From the cell containing the given text, extract its center point as [x, y] coordinate. 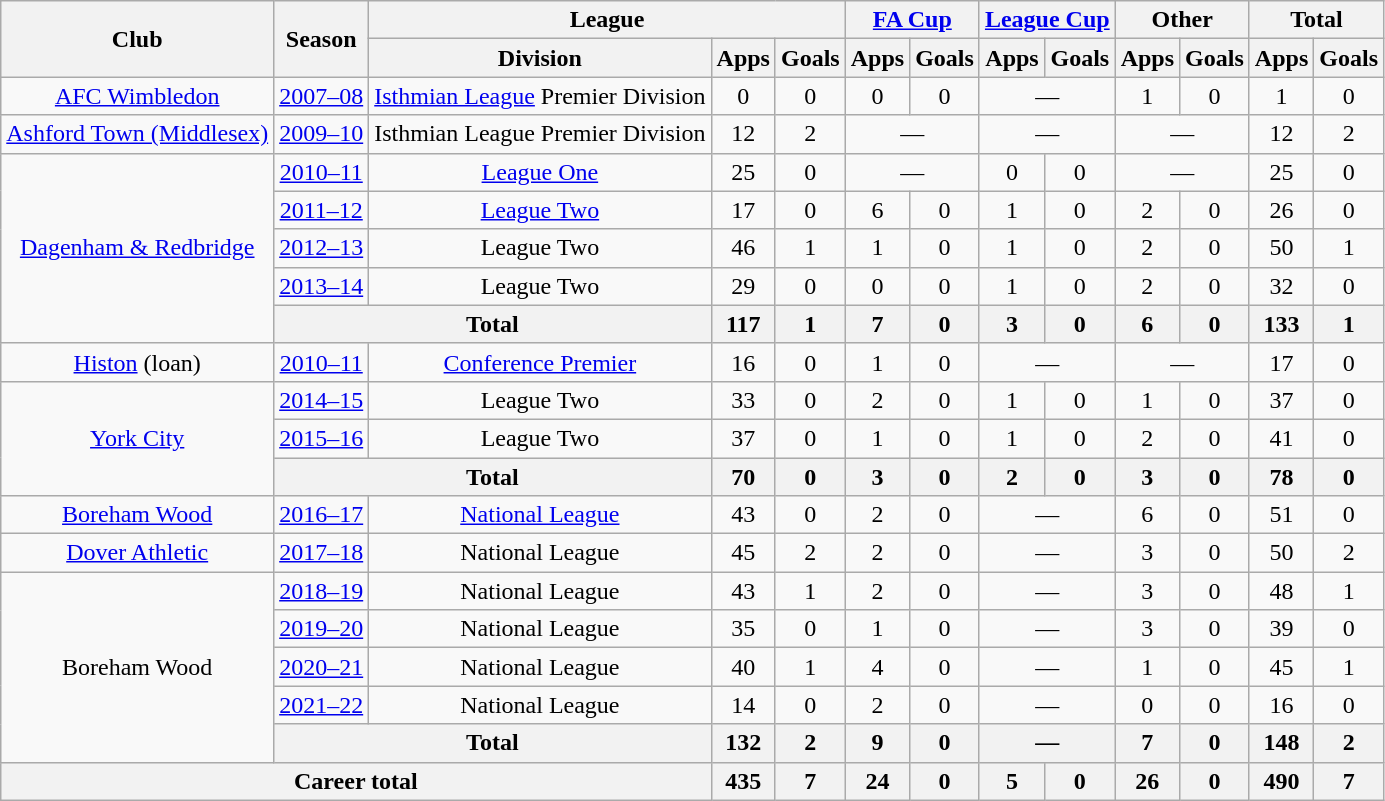
2009–10 [322, 134]
41 [1281, 438]
2014–15 [322, 400]
League One [540, 172]
2017–18 [322, 553]
League Cup [1047, 20]
40 [743, 667]
2021–22 [322, 705]
35 [743, 629]
2015–16 [322, 438]
2012–13 [322, 248]
Club [138, 39]
Career total [356, 781]
70 [743, 477]
League [608, 20]
148 [1281, 743]
4 [877, 667]
24 [877, 781]
FA Cup [912, 20]
5 [1012, 781]
490 [1281, 781]
Conference Premier [540, 362]
117 [743, 324]
2020–21 [322, 667]
2011–12 [322, 210]
2007–08 [322, 96]
2016–17 [322, 515]
9 [877, 743]
133 [1281, 324]
29 [743, 286]
435 [743, 781]
Histon (loan) [138, 362]
Season [322, 39]
78 [1281, 477]
Division [540, 58]
46 [743, 248]
2019–20 [322, 629]
Other [1182, 20]
Ashford Town (Middlesex) [138, 134]
14 [743, 705]
Dover Athletic [138, 553]
32 [1281, 286]
39 [1281, 629]
2018–19 [322, 591]
York City [138, 438]
Dagenham & Redbridge [138, 248]
48 [1281, 591]
51 [1281, 515]
AFC Wimbledon [138, 96]
132 [743, 743]
2013–14 [322, 286]
33 [743, 400]
